Return [x, y] of the center of cell containing provided text 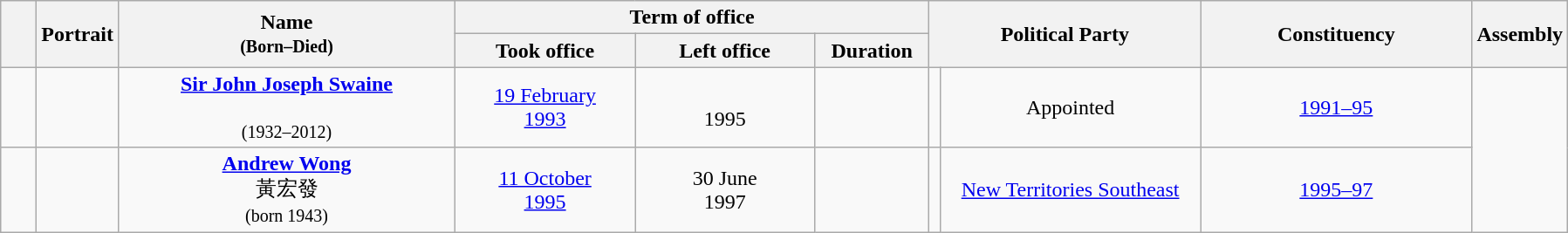
Constituency [1337, 34]
19 February1993 [545, 107]
Took office [545, 51]
Term of office [693, 17]
30 June1997 [725, 190]
1995–97 [1337, 190]
Sir John Joseph Swaine(1932–2012) [286, 107]
New Territories Southeast [1070, 190]
11 October1995 [545, 190]
Appointed [1070, 107]
1991–95 [1337, 107]
Political Party [1065, 34]
1995 [725, 107]
Name(Born–Died) [286, 34]
Left office [725, 51]
Andrew Wong黃宏發(born 1943) [286, 190]
Assembly [1520, 34]
Duration [873, 51]
Portrait [78, 34]
